Detect which cell encompasses the target text, then output its (X, Y) center coordinate. 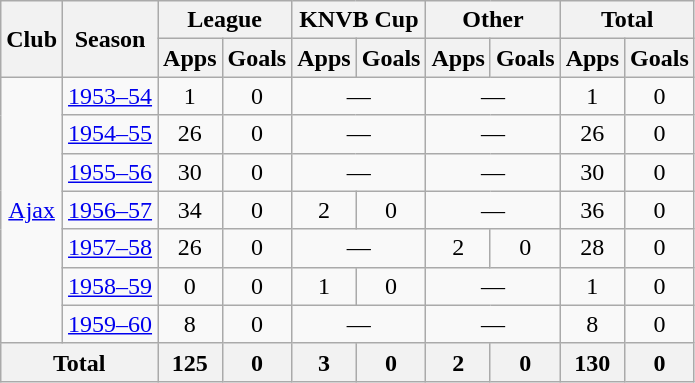
28 (592, 248)
1958–59 (110, 286)
Club (32, 39)
KNVB Cup (359, 20)
League (225, 20)
Other (493, 20)
130 (592, 362)
3 (324, 362)
Season (110, 39)
1955–56 (110, 172)
36 (592, 210)
1959–60 (110, 324)
34 (190, 210)
1957–58 (110, 248)
1954–55 (110, 134)
Ajax (32, 210)
125 (190, 362)
1956–57 (110, 210)
1953–54 (110, 96)
